Detect which cell encompasses the target text, then output its [x, y] center coordinate. 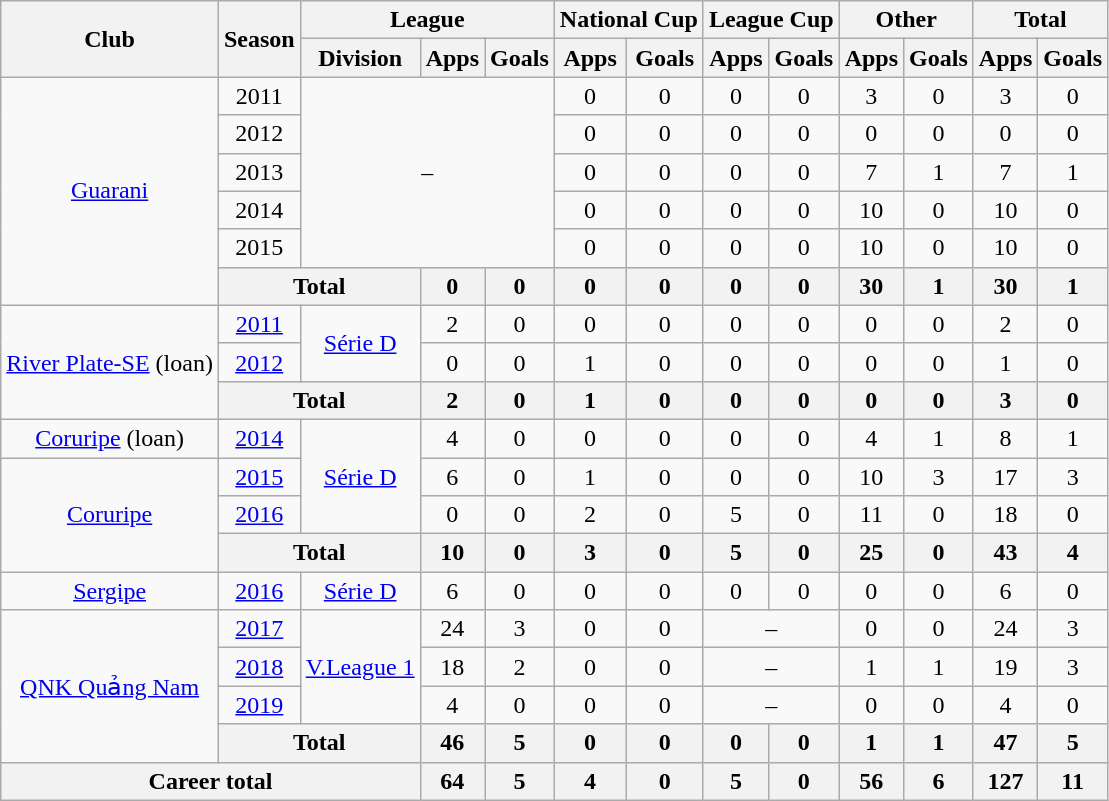
2018 [259, 667]
National Cup [628, 20]
Other [906, 20]
127 [1005, 781]
25 [871, 553]
2017 [259, 629]
QNK Quảng Nam [110, 686]
46 [452, 743]
47 [1005, 743]
River Plate-SE (loan) [110, 362]
League Cup [771, 20]
Sergipe [110, 591]
64 [452, 781]
Coruripe (loan) [110, 438]
2019 [259, 705]
Season [259, 39]
Division [360, 58]
Career total [210, 781]
17 [1005, 477]
19 [1005, 667]
Guarani [110, 191]
2013 [259, 172]
League [427, 20]
8 [1005, 438]
Coruripe [110, 515]
V.League 1 [360, 667]
Club [110, 39]
43 [1005, 553]
56 [871, 781]
